Provide the [X, Y] coordinate of the cell's center where the given text is located.  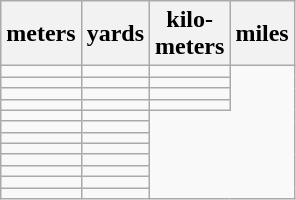
yards [115, 34]
kilo-meters [190, 34]
meters [41, 34]
miles [262, 34]
